Output the (X, Y) coordinate of the center of the cell containing the given text.  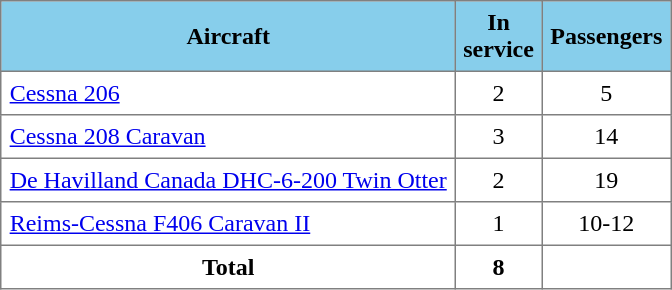
14 (606, 137)
3 (498, 137)
De Havilland Canada DHC-6-200 Twin Otter (228, 180)
In service (498, 36)
8 (498, 267)
19 (606, 180)
Aircraft (228, 36)
5 (606, 93)
1 (498, 224)
10-12 (606, 224)
Passengers (606, 36)
Reims-Cessna F406 Caravan II (228, 224)
Cessna 208 Caravan (228, 137)
Cessna 206 (228, 93)
Total (228, 267)
